From the cell containing the given text, extract its center point as (x, y) coordinate. 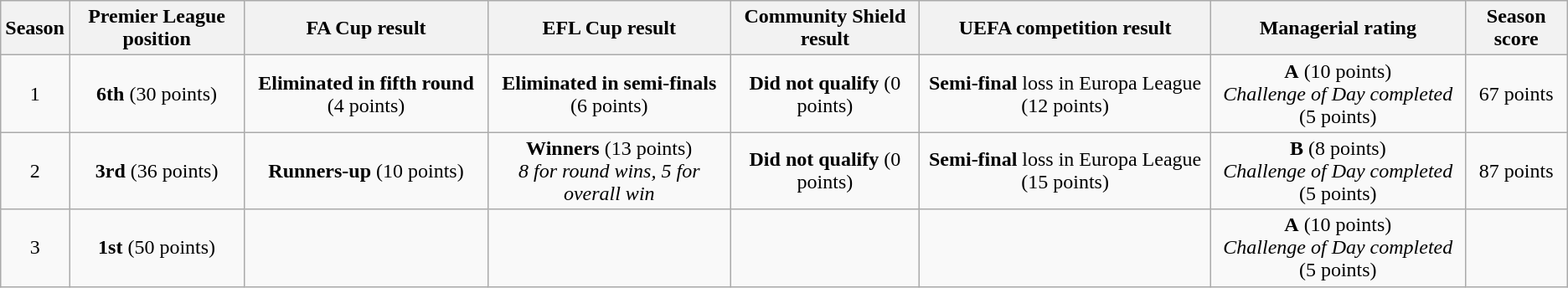
Eliminated in fifth round (4 points) (367, 94)
EFL Cup result (609, 28)
Runners-up (10 points) (367, 171)
Community Shield result (825, 28)
Premier League position (156, 28)
1st (50 points) (156, 248)
B (8 points)Challenge of Day completed (5 points) (1338, 171)
Semi-final loss in Europa League (12 points) (1065, 94)
3 (35, 248)
3rd (36 points) (156, 171)
FA Cup result (367, 28)
2 (35, 171)
67 points (1516, 94)
6th (30 points) (156, 94)
UEFA competition result (1065, 28)
Season (35, 28)
Managerial rating (1338, 28)
1 (35, 94)
87 points (1516, 171)
Semi-final loss in Europa League (15 points) (1065, 171)
Eliminated in semi-finals (6 points) (609, 94)
Season score (1516, 28)
Winners (13 points)8 for round wins, 5 for overall win (609, 171)
